Detect which cell encompasses the target text, then output its (X, Y) center coordinate. 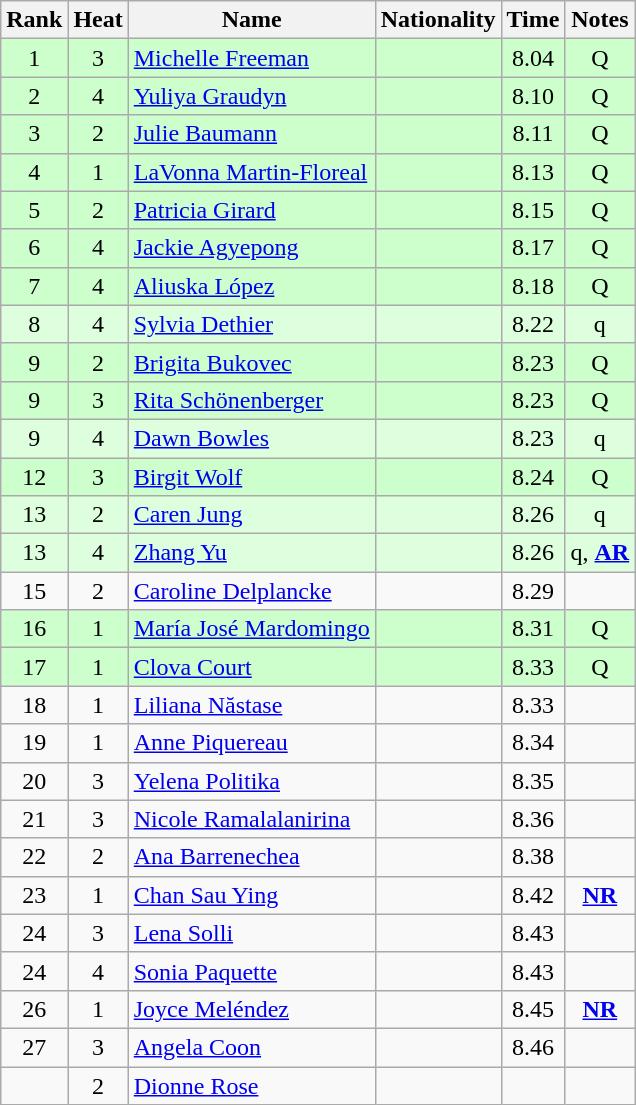
8.42 (533, 895)
Time (533, 20)
Sylvia Dethier (252, 324)
8.34 (533, 743)
q, AR (600, 553)
8.15 (533, 210)
Lena Solli (252, 933)
17 (34, 667)
Yelena Politika (252, 781)
16 (34, 629)
5 (34, 210)
8.35 (533, 781)
Anne Piquereau (252, 743)
María José Mardomingo (252, 629)
26 (34, 1009)
8.24 (533, 477)
LaVonna Martin-Floreal (252, 172)
22 (34, 857)
Joyce Meléndez (252, 1009)
Zhang Yu (252, 553)
23 (34, 895)
Chan Sau Ying (252, 895)
27 (34, 1047)
Caroline Delplancke (252, 591)
Patricia Girard (252, 210)
12 (34, 477)
8.04 (533, 58)
8.11 (533, 134)
8.38 (533, 857)
Julie Baumann (252, 134)
Birgit Wolf (252, 477)
Angela Coon (252, 1047)
Notes (600, 20)
Michelle Freeman (252, 58)
20 (34, 781)
Heat (98, 20)
8.36 (533, 819)
15 (34, 591)
8.18 (533, 286)
Nicole Ramalalanirina (252, 819)
6 (34, 248)
8.29 (533, 591)
19 (34, 743)
Dawn Bowles (252, 438)
Dionne Rose (252, 1085)
8.13 (533, 172)
Liliana Năstase (252, 705)
Yuliya Graudyn (252, 96)
8 (34, 324)
18 (34, 705)
Clova Court (252, 667)
8.45 (533, 1009)
8.22 (533, 324)
Caren Jung (252, 515)
Ana Barrenechea (252, 857)
Jackie Agyepong (252, 248)
Brigita Bukovec (252, 362)
21 (34, 819)
8.31 (533, 629)
Rita Schönenberger (252, 400)
Name (252, 20)
Sonia Paquette (252, 971)
Rank (34, 20)
8.17 (533, 248)
8.46 (533, 1047)
8.10 (533, 96)
7 (34, 286)
Nationality (438, 20)
Aliuska López (252, 286)
